Search for the cell housing the specified text and yield its (X, Y) center coordinate. 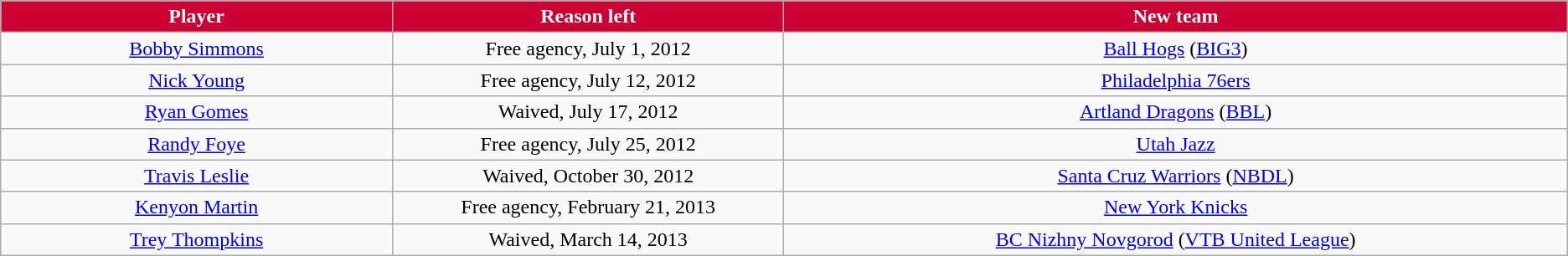
Kenyon Martin (197, 207)
Bobby Simmons (197, 49)
Waived, October 30, 2012 (588, 176)
Free agency, July 12, 2012 (588, 80)
New York Knicks (1176, 207)
Waived, March 14, 2013 (588, 239)
Free agency, July 1, 2012 (588, 49)
Utah Jazz (1176, 144)
Randy Foye (197, 144)
Nick Young (197, 80)
Artland Dragons (BBL) (1176, 112)
Philadelphia 76ers (1176, 80)
Waived, July 17, 2012 (588, 112)
Ball Hogs (BIG3) (1176, 49)
Player (197, 17)
Santa Cruz Warriors (NBDL) (1176, 176)
Reason left (588, 17)
Ryan Gomes (197, 112)
New team (1176, 17)
BC Nizhny Novgorod (VTB United League) (1176, 239)
Free agency, February 21, 2013 (588, 207)
Travis Leslie (197, 176)
Free agency, July 25, 2012 (588, 144)
Trey Thompkins (197, 239)
